From the cell containing the given text, extract its center point as [X, Y] coordinate. 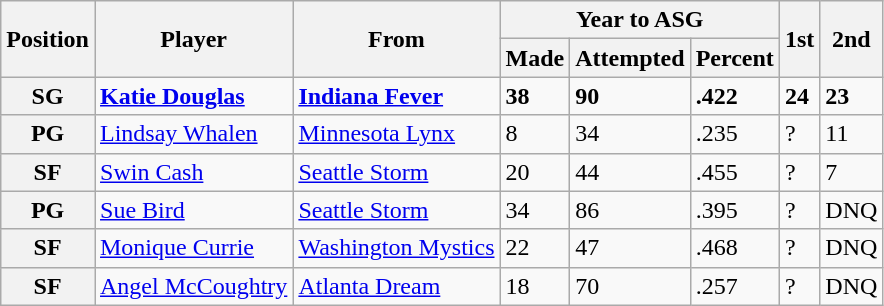
70 [630, 286]
23 [852, 96]
Year to ASG [640, 20]
11 [852, 134]
Indiana Fever [396, 96]
Minnesota Lynx [396, 134]
24 [799, 96]
Percent [734, 58]
Position [48, 39]
.395 [734, 210]
Swin Cash [193, 172]
90 [630, 96]
.468 [734, 248]
Sue Bird [193, 210]
38 [535, 96]
Washington Mystics [396, 248]
Made [535, 58]
Atlanta Dream [396, 286]
22 [535, 248]
.257 [734, 286]
18 [535, 286]
2nd [852, 39]
44 [630, 172]
Monique Currie [193, 248]
86 [630, 210]
Katie Douglas [193, 96]
Angel McCoughtry [193, 286]
20 [535, 172]
1st [799, 39]
7 [852, 172]
.235 [734, 134]
From [396, 39]
Lindsay Whalen [193, 134]
Player [193, 39]
8 [535, 134]
.455 [734, 172]
47 [630, 248]
.422 [734, 96]
SG [48, 96]
Attempted [630, 58]
